Return the (x, y) coordinate for the center point of the cell that contains the specified text.  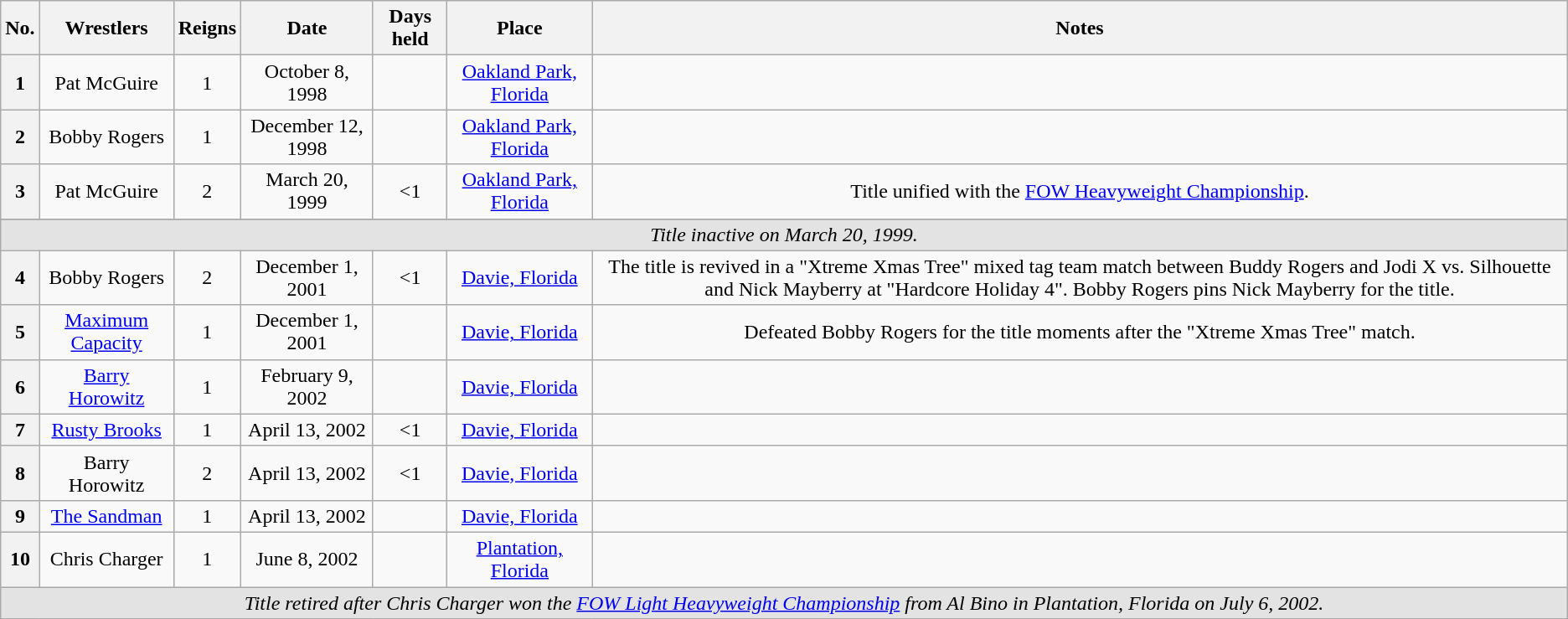
3 (20, 191)
7 (20, 430)
5 (20, 332)
9 (20, 516)
10 (20, 560)
Notes (1080, 28)
Wrestlers (106, 28)
Title retired after Chris Charger won the FOW Light Heavyweight Championship from Al Bino in Plantation, Florida on July 6, 2002. (784, 602)
Place (519, 28)
4 (20, 278)
Plantation, Florida (519, 560)
March 20, 1999 (307, 191)
6 (20, 387)
Title inactive on March 20, 1999. (784, 235)
No. (20, 28)
June 8, 2002 (307, 560)
Maximum Capacity (106, 332)
Title unified with the FOW Heavyweight Championship. (1080, 191)
February 9, 2002 (307, 387)
Chris Charger (106, 560)
The Sandman (106, 516)
Date (307, 28)
December 12, 1998 (307, 137)
October 8, 1998 (307, 82)
8 (20, 472)
Rusty Brooks (106, 430)
Defeated Bobby Rogers for the title moments after the "Xtreme Xmas Tree" match. (1080, 332)
Reigns (207, 28)
Days held (410, 28)
